Find where the given text appears and provide that cell's center as (x, y) coordinate. 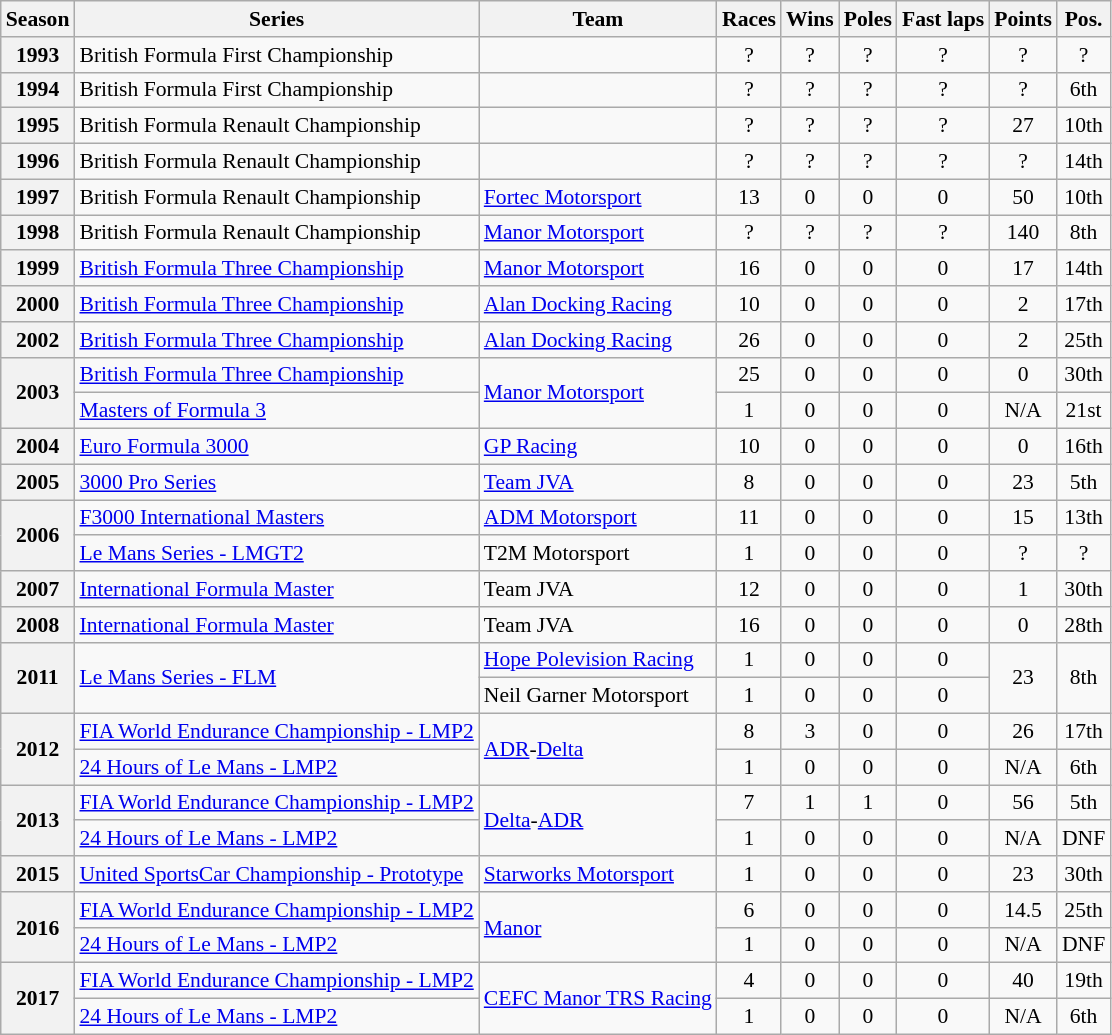
2003 (38, 392)
Manor (598, 928)
2008 (38, 625)
40 (1023, 981)
Le Mans Series - FLM (276, 678)
19th (1084, 981)
Euro Formula 3000 (276, 447)
United SportsCar Championship - Prototype (276, 874)
1993 (38, 55)
1997 (38, 197)
2006 (38, 536)
Masters of Formula 3 (276, 411)
2017 (38, 998)
Wins (810, 19)
56 (1023, 803)
16th (1084, 447)
3 (810, 732)
28th (1084, 625)
2000 (38, 304)
140 (1023, 233)
14.5 (1023, 910)
2012 (38, 750)
2011 (38, 678)
6 (749, 910)
2016 (38, 928)
2015 (38, 874)
21st (1084, 411)
1998 (38, 233)
25 (749, 375)
Hope Polevision Racing (598, 660)
12 (749, 589)
T2M Motorsport (598, 554)
Starworks Motorsport (598, 874)
Series (276, 19)
F3000 International Masters (276, 518)
Pos. (1084, 19)
2007 (38, 589)
13th (1084, 518)
7 (749, 803)
2013 (38, 820)
17 (1023, 269)
Poles (868, 19)
2002 (38, 340)
4 (749, 981)
Races (749, 19)
3000 Pro Series (276, 482)
11 (749, 518)
15 (1023, 518)
Points (1023, 19)
2005 (38, 482)
1995 (38, 126)
Fast laps (943, 19)
Le Mans Series - LMGT2 (276, 554)
CEFC Manor TRS Racing (598, 998)
Season (38, 19)
13 (749, 197)
1999 (38, 269)
ADM Motorsport (598, 518)
1996 (38, 162)
Fortec Motorsport (598, 197)
2004 (38, 447)
Team (598, 19)
ADR-Delta (598, 750)
27 (1023, 126)
Delta-ADR (598, 820)
Neil Garner Motorsport (598, 696)
50 (1023, 197)
GP Racing (598, 447)
1994 (38, 90)
